Search for the cell housing the specified text and yield its (x, y) center coordinate. 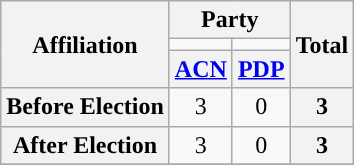
Before Election (86, 107)
Party (230, 20)
Total (322, 44)
After Election (86, 145)
PDP (261, 69)
ACN (200, 69)
Affiliation (86, 44)
